Search for the cell housing the specified text and yield its (X, Y) center coordinate. 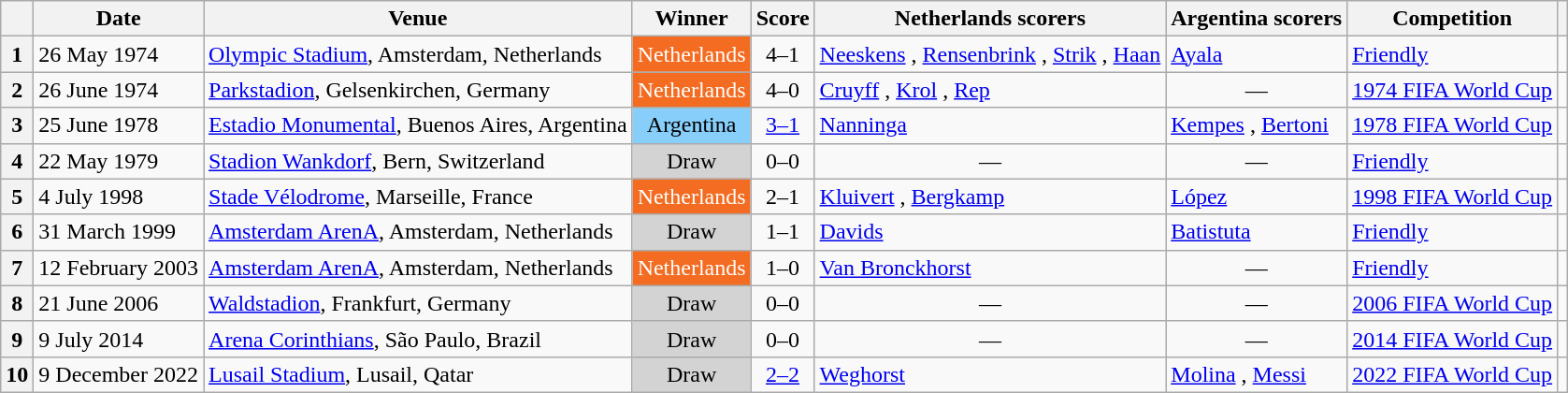
4 (17, 161)
2–2 (783, 374)
1998 FIFA World Cup (1453, 196)
2–1 (783, 196)
1–1 (783, 232)
Waldstadion, Frankfurt, Germany (419, 303)
Netherlands scorers (990, 19)
Stadion Wankdorf, Bern, Switzerland (419, 161)
Argentina scorers (1257, 19)
Batistuta (1257, 232)
Competition (1453, 19)
Venue (419, 19)
2 (17, 90)
5 (17, 196)
22 May 1979 (119, 161)
4–1 (783, 54)
26 May 1974 (119, 54)
21 June 2006 (119, 303)
6 (17, 232)
Argentina (692, 125)
1–0 (783, 268)
26 June 1974 (119, 90)
Parkstadion, Gelsenkirchen, Germany (419, 90)
Lusail Stadium, Lusail, Qatar (419, 374)
Molina , Messi (1257, 374)
8 (17, 303)
1974 FIFA World Cup (1453, 90)
2022 FIFA World Cup (1453, 374)
Winner (692, 19)
Davids (990, 232)
9 December 2022 (119, 374)
1 (17, 54)
Stade Vélodrome, Marseille, France (419, 196)
Date (119, 19)
Ayala (1257, 54)
4 July 1998 (119, 196)
9 July 2014 (119, 339)
Cruyff , Krol , Rep (990, 90)
3–1 (783, 125)
25 June 1978 (119, 125)
Olympic Stadium, Amsterdam, Netherlands (419, 54)
Arena Corinthians, São Paulo, Brazil (419, 339)
1978 FIFA World Cup (1453, 125)
10 (17, 374)
31 March 1999 (119, 232)
Nanninga (990, 125)
2006 FIFA World Cup (1453, 303)
Weghorst (990, 374)
12 February 2003 (119, 268)
Kluivert , Bergkamp (990, 196)
Neeskens , Rensenbrink , Strik , Haan (990, 54)
Kempes , Bertoni (1257, 125)
7 (17, 268)
Van Bronckhorst (990, 268)
Score (783, 19)
9 (17, 339)
Estadio Monumental, Buenos Aires, Argentina (419, 125)
López (1257, 196)
3 (17, 125)
2014 FIFA World Cup (1453, 339)
4–0 (783, 90)
